Output the [x, y] coordinate of the center of the cell containing the given text.  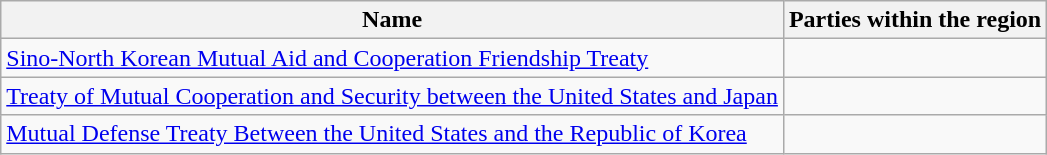
Treaty of Mutual Cooperation and Security between the United States and Japan [392, 96]
Mutual Defense Treaty Between the United States and the Republic of Korea [392, 134]
Sino-North Korean Mutual Aid and Cooperation Friendship Treaty [392, 58]
Name [392, 20]
Parties within the region [914, 20]
